Pinpoint the cell where the given text exists, returning its (X, Y) midpoint coordinate. 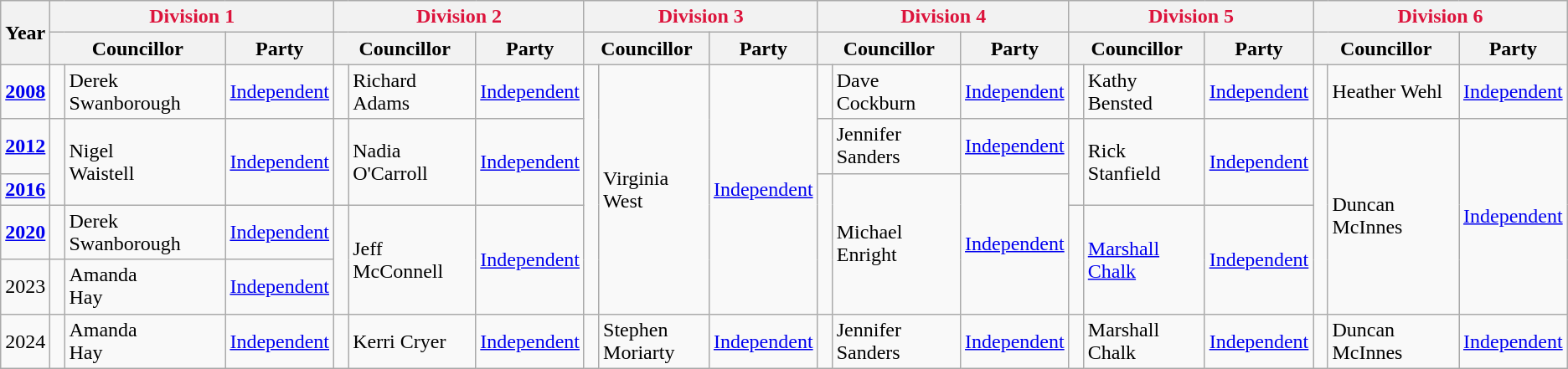
Kerri Cryer (412, 341)
2020 (25, 233)
2024 (25, 341)
Division 3 (700, 17)
Richard Adams (412, 92)
Year (25, 33)
Duncan McInnes (1394, 216)
MarshallChalk (1144, 341)
Division 2 (459, 17)
Division 1 (193, 17)
StephenMoriarty (654, 341)
Nadia O'Carroll (412, 162)
Heather Wehl (1394, 92)
Division 4 (943, 17)
Michael Enright (896, 243)
Rick Stanfield (1144, 162)
2023 (25, 286)
Marshall Chalk (1144, 259)
2008 (25, 92)
Dave Cockburn (896, 92)
NigelWaistell (145, 162)
Virginia West (654, 189)
Division 6 (1441, 17)
DuncanMcInnes (1394, 341)
Kathy Bensted (1144, 92)
JenniferSanders (896, 341)
Jennifer Sanders (896, 146)
2012 (25, 146)
2016 (25, 189)
Jeff McConnell (412, 259)
Division 5 (1191, 17)
